Return the (x, y) coordinate for the center point of the cell that contains the specified text.  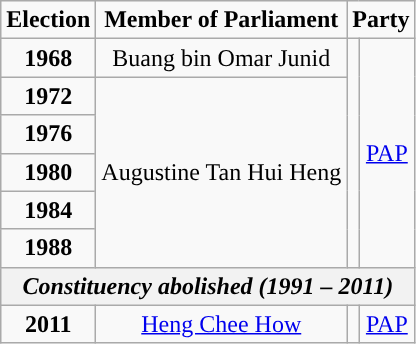
Constituency abolished (1991 – 2011) (208, 286)
2011 (48, 324)
Augustine Tan Hui Heng (222, 172)
Member of Parliament (222, 20)
Heng Chee How (222, 324)
1984 (48, 210)
1968 (48, 58)
1980 (48, 172)
1976 (48, 134)
1972 (48, 96)
Election (48, 20)
Party (381, 20)
1988 (48, 248)
Buang bin Omar Junid (222, 58)
